Pinpoint the cell where the given text exists, returning its (X, Y) midpoint coordinate. 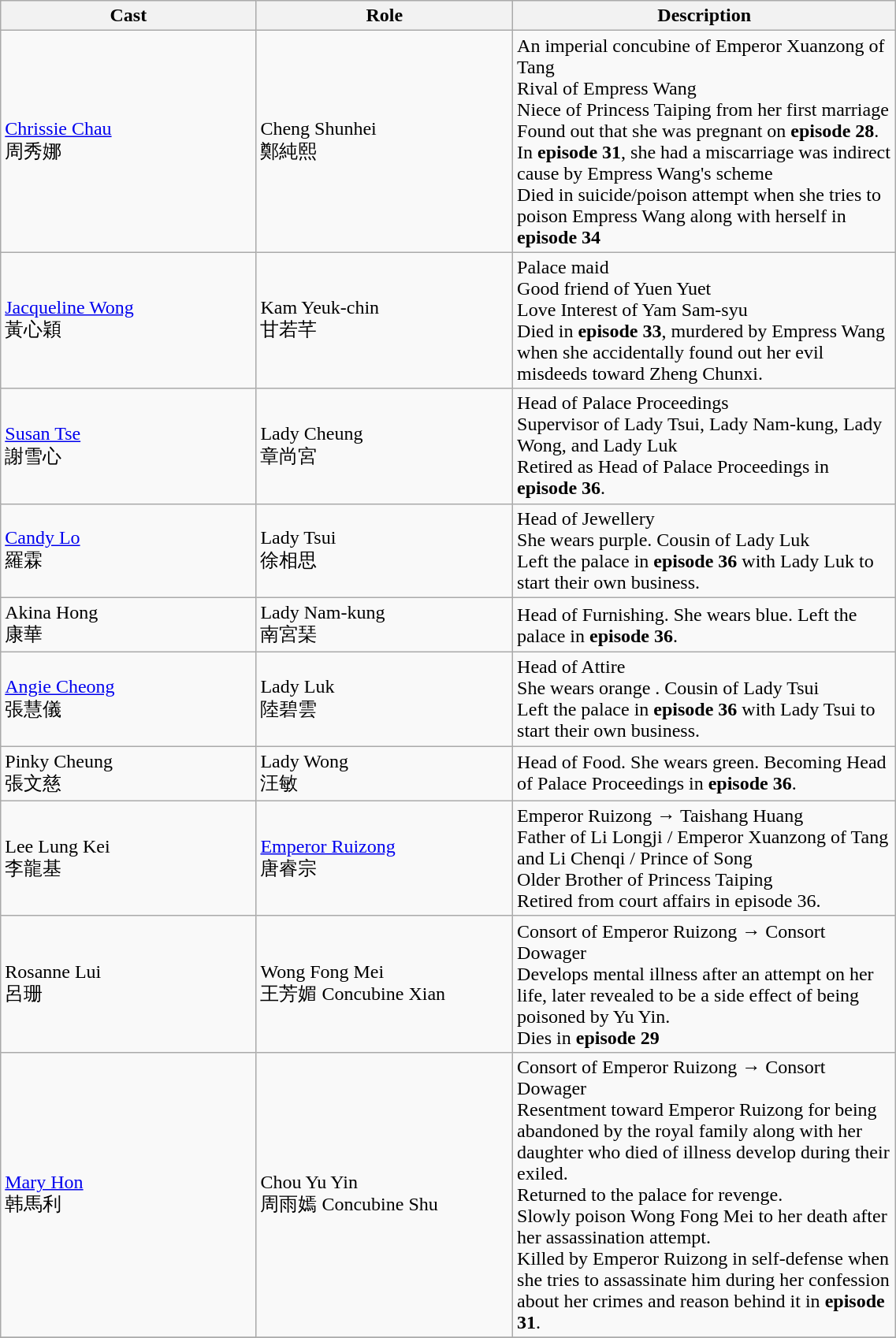
Mary Hon 韩馬利 (128, 1195)
Cast (128, 16)
Head of Furnishing. She wears blue. Left the palace in episode 36. (705, 625)
Candy Lo 羅霖 (128, 550)
Lady Wong 汪敏 (385, 774)
Lady Cheung 章尚宮 (385, 446)
Cheng Shunhei 鄭純熙 (385, 142)
Lady Nam-kung 南宮琹 (385, 625)
Role (385, 16)
Emperor Ruizong 唐睿宗 (385, 858)
Wong Fong Mei 王芳媚 Concubine Xian (385, 983)
Angie Cheong張慧儀 (128, 700)
Head of Jewellery She wears purple. Cousin of Lady Luk Left the palace in episode 36 with Lady Luk to start their own business. (705, 550)
Description (705, 16)
Jacqueline Wong黃心穎 (128, 320)
Susan Tse 謝雪心 (128, 446)
Akina Hong 康華 (128, 625)
Lee Lung Kei 李龍基 (128, 858)
Kam Yeuk-chin 甘若芊 (385, 320)
Chou Yu Yin 周雨嫣 Concubine Shu (385, 1195)
Head of Palace Proceedings Supervisor of Lady Tsui, Lady Nam-kung, Lady Wong, and Lady Luk Retired as Head of Palace Proceedings in episode 36. (705, 446)
Pinky Cheung張文慈 (128, 774)
Lady Luk 陸碧雲 (385, 700)
Rosanne Lui 呂珊 (128, 983)
Chrissie Chau 周秀娜 (128, 142)
Head of Attire She wears orange . Cousin of Lady Tsui Left the palace in episode 36 with Lady Tsui to start their own business. (705, 700)
Head of Food. She wears green. Becoming Head of Palace Proceedings in episode 36. (705, 774)
Lady Tsui 徐相思 (385, 550)
